Find where the given text appears and provide that cell's center as [X, Y] coordinate. 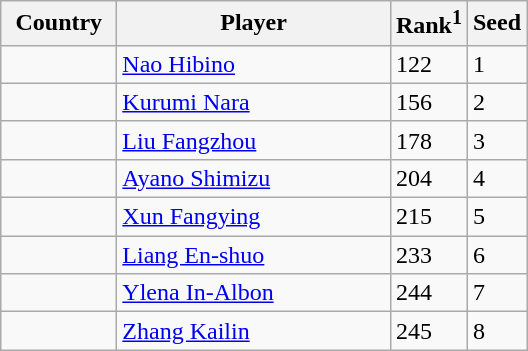
6 [496, 255]
7 [496, 293]
Xun Fangying [254, 217]
Zhang Kailin [254, 331]
Rank1 [428, 24]
5 [496, 217]
Ylena In-Albon [254, 293]
Liang En-shuo [254, 255]
233 [428, 255]
245 [428, 331]
Country [59, 24]
Player [254, 24]
122 [428, 64]
8 [496, 331]
4 [496, 178]
Seed [496, 24]
1 [496, 64]
244 [428, 293]
156 [428, 102]
3 [496, 140]
Liu Fangzhou [254, 140]
Nao Hibino [254, 64]
204 [428, 178]
215 [428, 217]
2 [496, 102]
Ayano Shimizu [254, 178]
178 [428, 140]
Kurumi Nara [254, 102]
